Scan for the cell matching the given text and deliver its [x, y] coordinate at center. 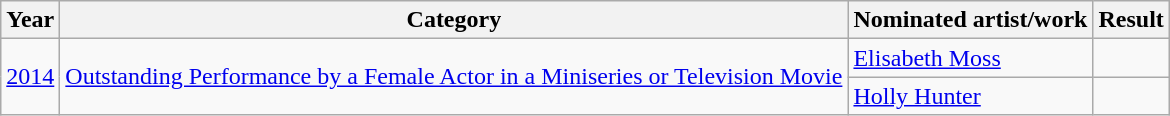
Outstanding Performance by a Female Actor in a Miniseries or Television Movie [454, 77]
Holly Hunter [970, 96]
Nominated artist/work [970, 20]
2014 [30, 77]
Result [1131, 20]
Elisabeth Moss [970, 58]
Category [454, 20]
Year [30, 20]
